Extract the (x, y) coordinate from the center of the cell holding the provided text.  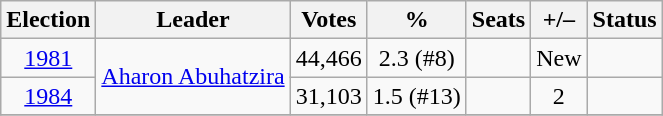
+/– (559, 20)
44,466 (328, 58)
1984 (48, 96)
2 (559, 96)
New (559, 58)
2.3 (#8) (416, 58)
Aharon Abuhatzira (193, 77)
% (416, 20)
Votes (328, 20)
Status (624, 20)
1.5 (#13) (416, 96)
Leader (193, 20)
31,103 (328, 96)
Seats (498, 20)
Election (48, 20)
1981 (48, 58)
